Identify which cell holds the provided text, then report its (x, y) central coordinate. 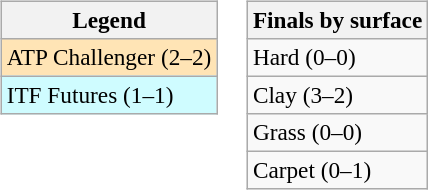
Carpet (0–1) (337, 171)
Hard (0–0) (337, 57)
ATP Challenger (2–2) (108, 57)
ITF Futures (1–1) (108, 95)
Clay (3–2) (337, 95)
Legend (108, 20)
Grass (0–0) (337, 133)
Finals by surface (337, 20)
